Detect which cell encompasses the target text, then output its (x, y) center coordinate. 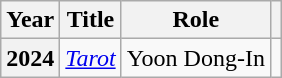
2024 (30, 58)
Tarot (90, 58)
Yoon Dong-In (196, 58)
Year (30, 20)
Title (90, 20)
Role (196, 20)
